Determine the (X, Y) coordinate at the center of the cell enclosing the given text.  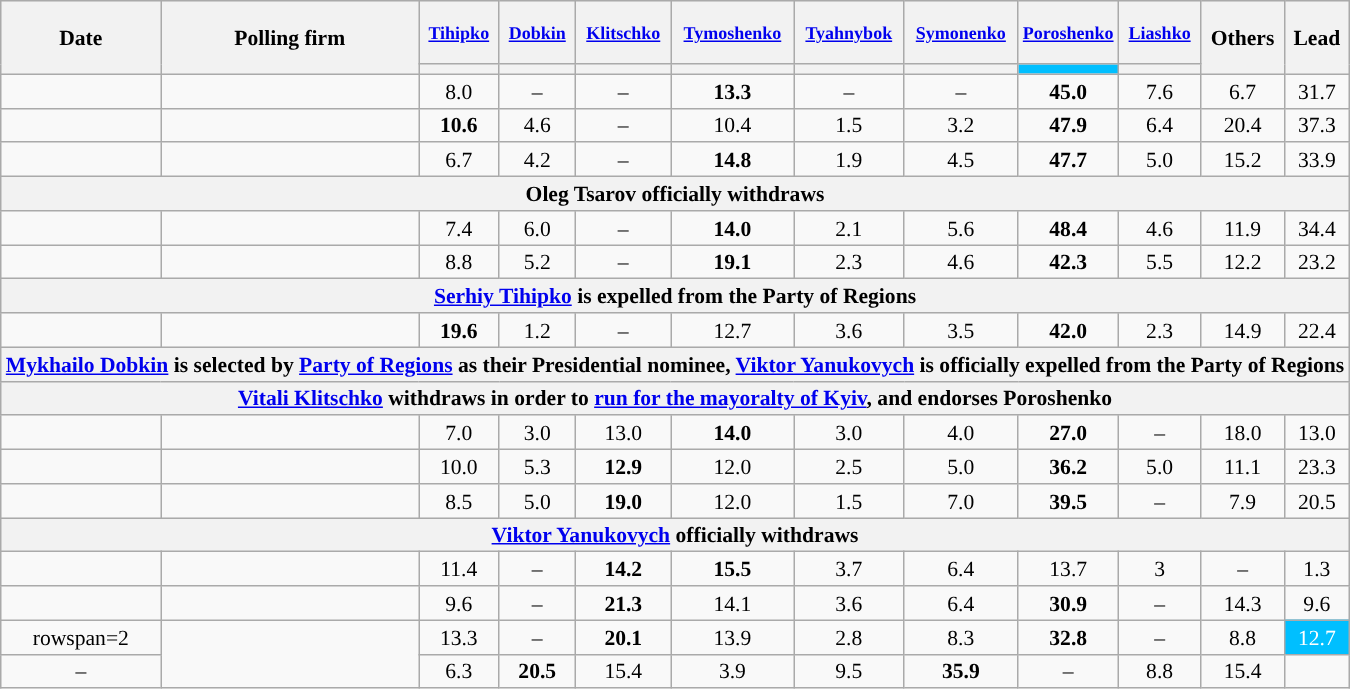
rowspan=2 (81, 637)
Date (81, 38)
1.9 (849, 160)
2.5 (849, 467)
42.0 (1068, 330)
Lead (1316, 38)
33.9 (1316, 160)
10.0 (458, 467)
11.4 (458, 569)
23.3 (1316, 467)
5.2 (537, 262)
20.1 (623, 637)
42.3 (1068, 262)
47.7 (1068, 160)
Serhiy Tihipko is expelled from the Party of Regions (676, 296)
45.0 (1068, 91)
34.4 (1316, 228)
12.9 (623, 467)
7.6 (1160, 91)
6.0 (537, 228)
Tyahnybok (849, 32)
27.0 (1068, 433)
9.5 (849, 671)
3.5 (961, 330)
Poroshenko (1068, 32)
13.9 (732, 637)
19.6 (458, 330)
2.8 (849, 637)
Tihipko (458, 32)
8.0 (458, 91)
7.9 (1243, 501)
4.0 (961, 433)
30.9 (1068, 603)
1.3 (1316, 569)
13.7 (1068, 569)
14.9 (1243, 330)
8.3 (961, 637)
18.0 (1243, 433)
14.2 (623, 569)
32.8 (1068, 637)
19.0 (623, 501)
Vitali Klitschko withdraws in order to run for the mayoralty of Kyiv, and endorses Poroshenko (676, 398)
14.3 (1243, 603)
Viktor Yanukovych officially withdraws (676, 535)
36.2 (1068, 467)
3 (1160, 569)
Tymoshenko (732, 32)
20.4 (1243, 125)
Dobkin (537, 32)
Others (1243, 38)
39.5 (1068, 501)
7.4 (458, 228)
21.3 (623, 603)
22.4 (1316, 330)
4.2 (537, 160)
5.6 (961, 228)
48.4 (1068, 228)
35.9 (961, 671)
Liashko (1160, 32)
11.1 (1243, 467)
14.1 (732, 603)
5.3 (537, 467)
37.3 (1316, 125)
10.6 (458, 125)
23.2 (1316, 262)
6.3 (458, 671)
Mykhailo Dobkin is selected by Party of Regions as their Presidential nominee, Viktor Yanukovych is officially expelled from the Party of Regions (676, 364)
Klitschko (623, 32)
3.7 (849, 569)
Polling firm (290, 38)
10.4 (732, 125)
11.9 (1243, 228)
19.1 (732, 262)
5.5 (1160, 262)
1.2 (537, 330)
2.1 (849, 228)
3.9 (732, 671)
4.5 (961, 160)
47.9 (1068, 125)
31.7 (1316, 91)
15.2 (1243, 160)
3.2 (961, 125)
8.5 (458, 501)
Oleg Tsarov officially withdraws (676, 194)
Symonenko (961, 32)
12.2 (1243, 262)
15.5 (732, 569)
14.8 (732, 160)
